Locate the cell with the specified text and output its (x, y) center coordinate. 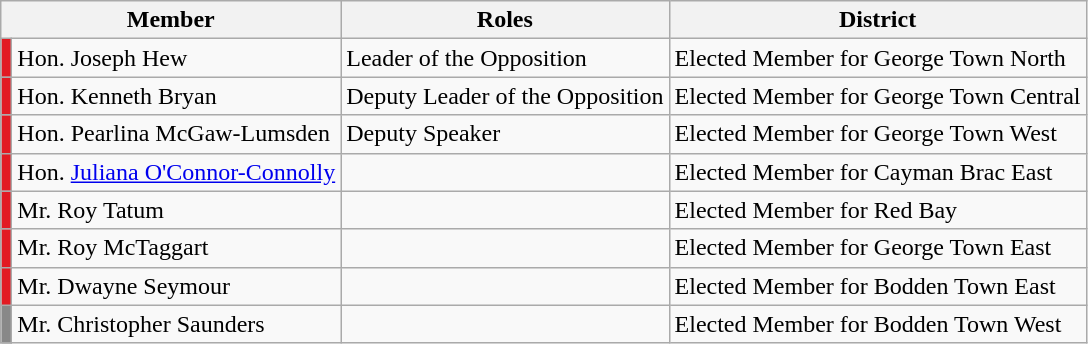
Elected Member for Bodden Town West (878, 324)
Roles (505, 20)
Member (171, 20)
Mr. Roy McTaggart (176, 248)
Elected Member for Bodden Town East (878, 286)
District (878, 20)
Elected Member for Cayman Brac East (878, 172)
Mr. Dwayne Seymour (176, 286)
Elected Member for George Town East (878, 248)
Leader of the Opposition (505, 58)
Elected Member for George Town West (878, 134)
Elected Member for George Town Central (878, 96)
Elected Member for George Town North (878, 58)
Deputy Leader of the Opposition (505, 96)
Hon. Joseph Hew (176, 58)
Hon. Juliana O'Connor-Connolly (176, 172)
Mr. Christopher Saunders (176, 324)
Hon. Pearlina McGaw-Lumsden (176, 134)
Deputy Speaker (505, 134)
Hon. Kenneth Bryan (176, 96)
Elected Member for Red Bay (878, 210)
Mr. Roy Tatum (176, 210)
